Scan for the cell matching the given text and deliver its [x, y] coordinate at center. 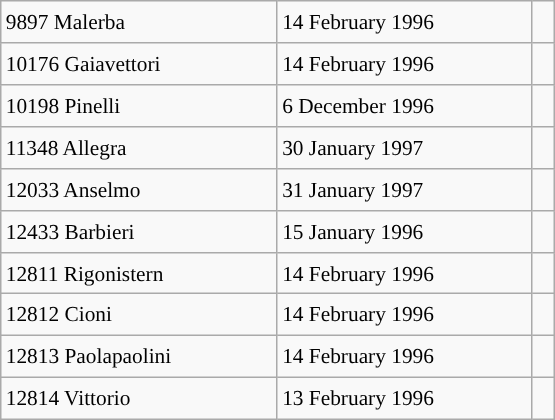
12033 Anselmo [139, 189]
12811 Rigonistern [139, 273]
10198 Pinelli [139, 106]
31 January 1997 [404, 189]
11348 Allegra [139, 148]
10176 Gaiavettori [139, 64]
9897 Malerba [139, 22]
6 December 1996 [404, 106]
12813 Paolapaolini [139, 357]
13 February 1996 [404, 399]
15 January 1996 [404, 231]
12814 Vittorio [139, 399]
30 January 1997 [404, 148]
12812 Cioni [139, 315]
12433 Barbieri [139, 231]
